Scan for the cell matching the given text and deliver its [x, y] coordinate at center. 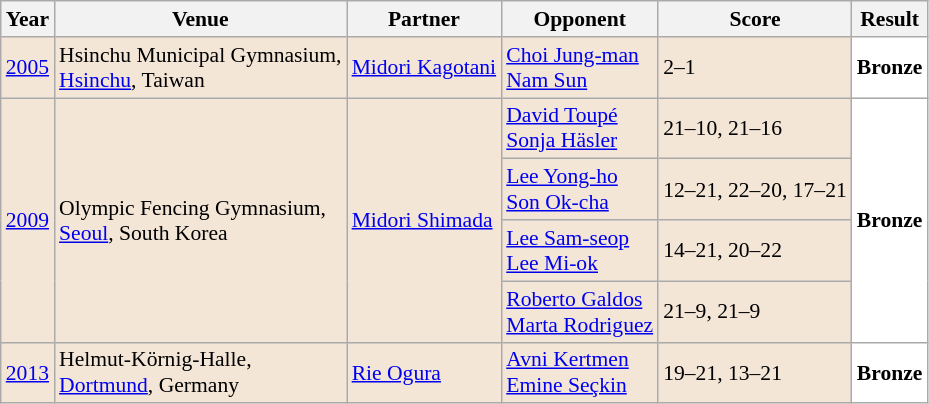
21–10, 21–16 [755, 128]
Lee Yong-ho Son Ok-cha [580, 190]
Score [755, 19]
2–1 [755, 68]
2009 [28, 220]
Lee Sam-seop Lee Mi-ok [580, 250]
Hsinchu Municipal Gymnasium,Hsinchu, Taiwan [200, 68]
21–9, 21–9 [755, 312]
2005 [28, 68]
Venue [200, 19]
14–21, 20–22 [755, 250]
Opponent [580, 19]
Partner [424, 19]
2013 [28, 372]
Avni Kertmen Emine Seçkin [580, 372]
Midori Kagotani [424, 68]
Year [28, 19]
Midori Shimada [424, 220]
Result [890, 19]
David Toupé Sonja Häsler [580, 128]
19–21, 13–21 [755, 372]
Roberto Galdos Marta Rodriguez [580, 312]
Helmut-Körnig-Halle,Dortmund, Germany [200, 372]
Rie Ogura [424, 372]
Olympic Fencing Gymnasium,Seoul, South Korea [200, 220]
Choi Jung-man Nam Sun [580, 68]
12–21, 22–20, 17–21 [755, 190]
